Provide the [x, y] coordinate of the cell's center where the given text is located.  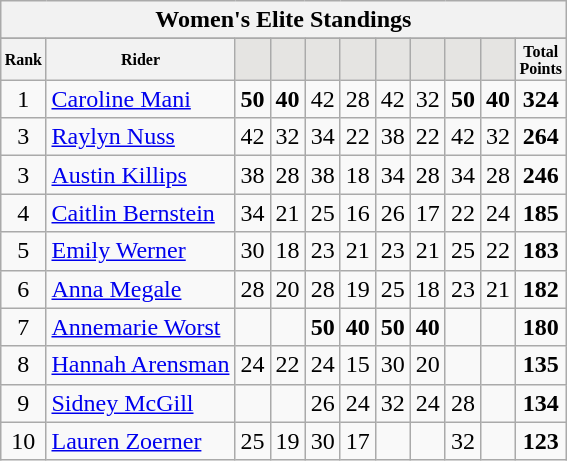
Anna Megale [140, 289]
Annemarie Worst [140, 327]
135 [540, 365]
Rank [24, 60]
16 [358, 213]
185 [540, 213]
Hannah Arensman [140, 365]
10 [24, 441]
180 [540, 327]
9 [24, 403]
182 [540, 289]
Emily Werner [140, 251]
15 [358, 365]
Caitlin Bernstein [140, 213]
Women's Elite Standings [284, 20]
1 [24, 99]
123 [540, 441]
Rider [140, 60]
5 [24, 251]
7 [24, 327]
Lauren Zoerner [140, 441]
134 [540, 403]
TotalPoints [540, 60]
Austin Killips [140, 175]
264 [540, 137]
Sidney McGill [140, 403]
Raylyn Nuss [140, 137]
Caroline Mani [140, 99]
183 [540, 251]
246 [540, 175]
4 [24, 213]
6 [24, 289]
8 [24, 365]
324 [540, 99]
